Return the [x, y] coordinate for the center point of the cell that contains the specified text.  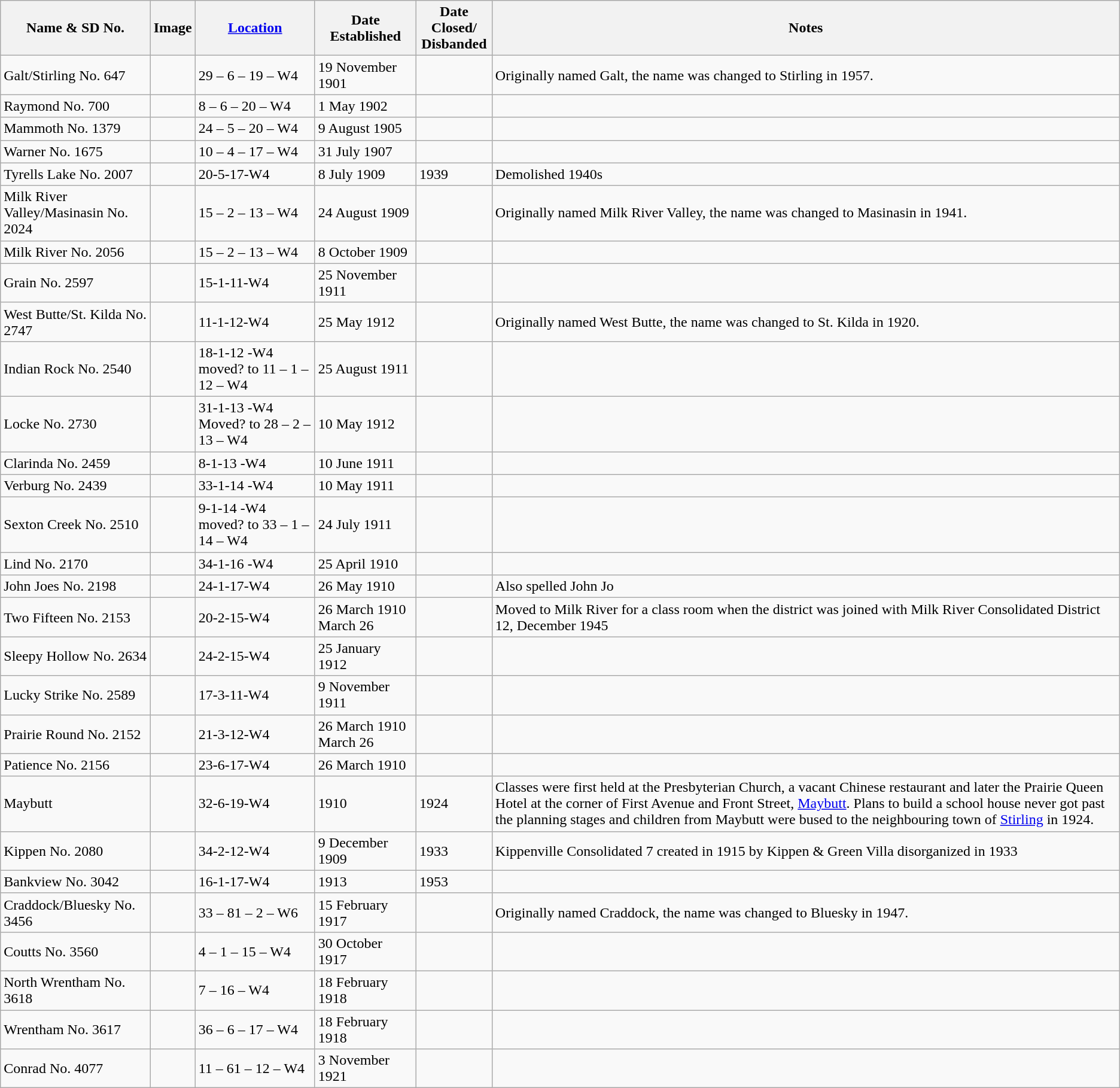
10 May 1911 [365, 486]
Patience No. 2156 [75, 765]
Clarinda No. 2459 [75, 463]
West Butte/St. Kilda No. 2747 [75, 322]
Notes [805, 28]
17-3-11-W4 [255, 695]
Demolished 1940s [805, 174]
26 May 1910 [365, 586]
3 November 1921 [365, 1069]
Prairie Round No. 2152 [75, 734]
Sleepy Hollow No. 2634 [75, 656]
Indian Rock No. 2540 [75, 369]
Originally named West Butte, the name was changed to St. Kilda in 1920. [805, 322]
1913 [365, 882]
24 July 1911 [365, 525]
Tyrells Lake No. 2007 [75, 174]
24 August 1909 [365, 213]
John Joes No. 2198 [75, 586]
34-1-16 -W4 [255, 564]
15 February 1917 [365, 912]
31 July 1907 [365, 151]
32-6-19-W4 [255, 804]
1953 [454, 882]
16-1-17-W4 [255, 882]
25 November 1911 [365, 282]
11-1-12-W4 [255, 322]
Location [255, 28]
Maybutt [75, 804]
9-1-14 -W4 moved? to 33 – 1 – 14 – W4 [255, 525]
1933 [454, 851]
Lucky Strike No. 2589 [75, 695]
10 June 1911 [365, 463]
Milk River Valley/Masinasin No. 2024 [75, 213]
8-1-13 -W4 [255, 463]
29 – 6 – 19 – W4 [255, 75]
Originally named Galt, the name was changed to Stirling in 1957. [805, 75]
Kippenville Consolidated 7 created in 1915 by Kippen & Green Villa disorganized in 1933 [805, 851]
Date Closed/Disbanded [454, 28]
Warner No. 1675 [75, 151]
1910 [365, 804]
8 October 1909 [365, 252]
34-2-12-W4 [255, 851]
Grain No. 2597 [75, 282]
Kippen No. 2080 [75, 851]
20-5-17-W4 [255, 174]
Coutts No. 3560 [75, 952]
North Wrentham No. 3618 [75, 990]
1939 [454, 174]
Date Established [365, 28]
15-1-11-W4 [255, 282]
23-6-17-W4 [255, 765]
Sexton Creek No. 2510 [75, 525]
33 – 81 – 2 – W6 [255, 912]
4 – 1 – 15 – W4 [255, 952]
18-1-12 -W4 moved? to 11 – 1 – 12 – W4 [255, 369]
21-3-12-W4 [255, 734]
26 March 1910 [365, 765]
25 May 1912 [365, 322]
24 – 5 – 20 – W4 [255, 129]
7 – 16 – W4 [255, 990]
Locke No. 2730 [75, 424]
11 – 61 – 12 – W4 [255, 1069]
10 – 4 – 17 – W4 [255, 151]
9 August 1905 [365, 129]
25 January 1912 [365, 656]
36 – 6 – 17 – W4 [255, 1029]
Moved to Milk River for a class room when the district was joined with Milk River Consolidated District 12, December 1945 [805, 618]
24-1-17-W4 [255, 586]
8 – 6 – 20 – W4 [255, 106]
24-2-15-W4 [255, 656]
25 April 1910 [365, 564]
1 May 1902 [365, 106]
31-1-13 -W4 Moved? to 28 – 2 – 13 – W4 [255, 424]
Wrentham No. 3617 [75, 1029]
Conrad No. 4077 [75, 1069]
25 August 1911 [365, 369]
33-1-14 -W4 [255, 486]
9 December 1909 [365, 851]
Image [172, 28]
Craddock/Bluesky No. 3456 [75, 912]
Bankview No. 3042 [75, 882]
20-2-15-W4 [255, 618]
Two Fifteen No. 2153 [75, 618]
Also spelled John Jo [805, 586]
1924 [454, 804]
9 November 1911 [365, 695]
Originally named Milk River Valley, the name was changed to Masinasin in 1941. [805, 213]
19 November 1901 [365, 75]
Mammoth No. 1379 [75, 129]
Raymond No. 700 [75, 106]
Originally named Craddock, the name was changed to Bluesky in 1947. [805, 912]
Verburg No. 2439 [75, 486]
8 July 1909 [365, 174]
Galt/Stirling No. 647 [75, 75]
Milk River No. 2056 [75, 252]
Name & SD No. [75, 28]
30 October 1917 [365, 952]
Lind No. 2170 [75, 564]
10 May 1912 [365, 424]
